Capture the cell that displays the provided text and extract its (X, Y) central coordinate. 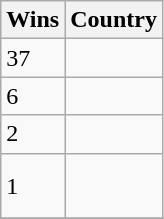
6 (33, 96)
Wins (33, 20)
Country (114, 20)
37 (33, 58)
2 (33, 134)
1 (33, 186)
